Locate the cell with the specified text and output its [x, y] center coordinate. 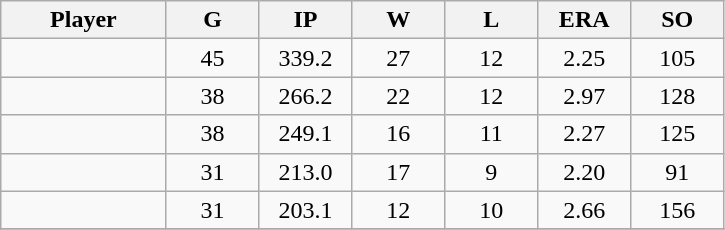
G [212, 20]
266.2 [306, 96]
W [398, 20]
27 [398, 58]
2.66 [584, 210]
2.25 [584, 58]
2.97 [584, 96]
339.2 [306, 58]
249.1 [306, 134]
156 [678, 210]
L [492, 20]
105 [678, 58]
9 [492, 172]
17 [398, 172]
22 [398, 96]
16 [398, 134]
2.27 [584, 134]
IP [306, 20]
91 [678, 172]
ERA [584, 20]
10 [492, 210]
Player [84, 20]
2.20 [584, 172]
SO [678, 20]
125 [678, 134]
203.1 [306, 210]
213.0 [306, 172]
11 [492, 134]
128 [678, 96]
45 [212, 58]
